Return [X, Y] of the center of cell containing provided text 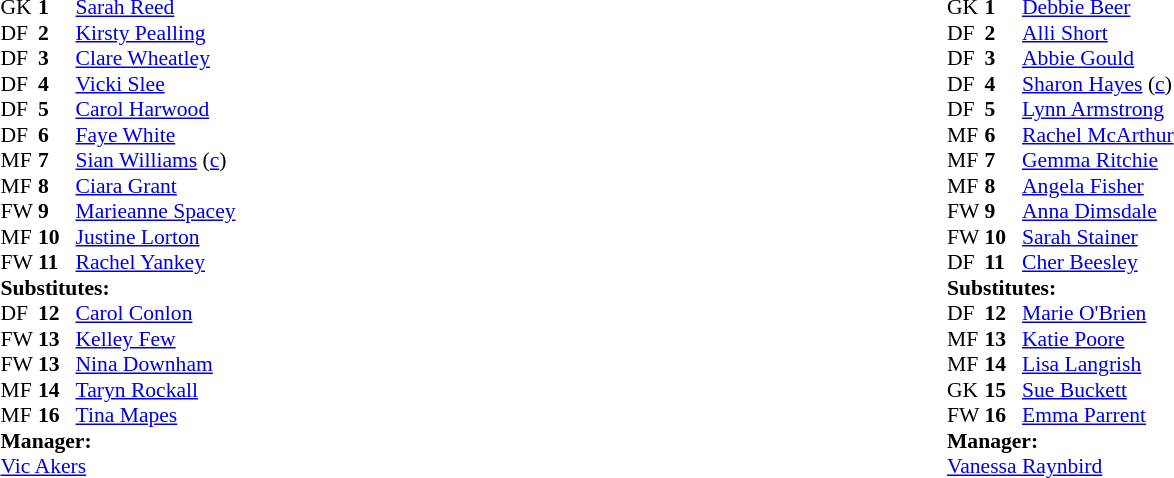
Abbie Gould [1098, 59]
Kelley Few [156, 339]
Gemma Ritchie [1098, 161]
Ciara Grant [156, 186]
Cher Beesley [1098, 263]
Anna Dimsdale [1098, 211]
Angela Fisher [1098, 186]
Tina Mapes [156, 415]
15 [1003, 390]
Lynn Armstrong [1098, 109]
Sian Williams (c) [156, 161]
Emma Parrent [1098, 415]
Nina Downham [156, 365]
Marieanne Spacey [156, 211]
Rachel Yankey [156, 263]
Faye White [156, 135]
Alli Short [1098, 33]
GK [966, 390]
Justine Lorton [156, 237]
Sarah Stainer [1098, 237]
Sharon Hayes (c) [1098, 84]
Vicki Slee [156, 84]
Clare Wheatley [156, 59]
Carol Conlon [156, 313]
Sue Buckett [1098, 390]
Taryn Rockall [156, 390]
Marie O'Brien [1098, 313]
Carol Harwood [156, 109]
Katie Poore [1098, 339]
Rachel McArthur [1098, 135]
Lisa Langrish [1098, 365]
Kirsty Pealling [156, 33]
